From the cell containing the given text, extract its center point as [x, y] coordinate. 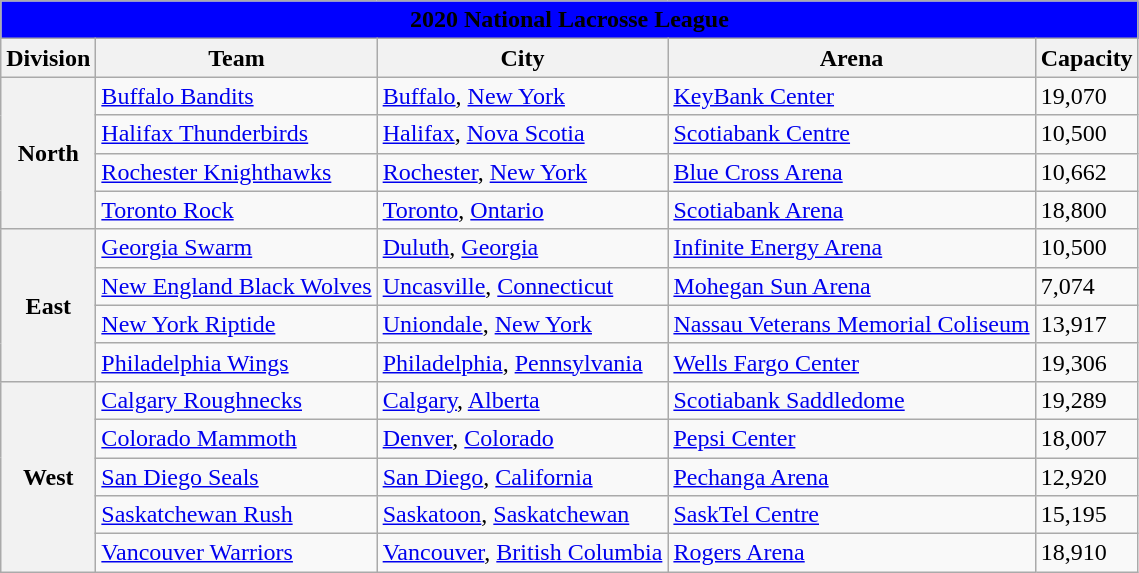
Toronto, Ontario [522, 210]
Infinite Energy Arena [852, 248]
7,074 [1086, 286]
Scotiabank Arena [852, 210]
Buffalo, New York [522, 96]
Georgia Swarm [236, 248]
SaskTel Centre [852, 515]
Nassau Veterans Memorial Coliseum [852, 324]
Team [236, 58]
Calgary Roughnecks [236, 400]
Blue Cross Arena [852, 172]
Division [48, 58]
Capacity [1086, 58]
Uncasville, Connecticut [522, 286]
Colorado Mammoth [236, 438]
Vancouver Warriors [236, 553]
10,662 [1086, 172]
Uniondale, New York [522, 324]
Scotiabank Centre [852, 134]
Saskatoon, Saskatchewan [522, 515]
Scotiabank Saddledome [852, 400]
Halifax Thunderbirds [236, 134]
Calgary, Alberta [522, 400]
18,800 [1086, 210]
19,289 [1086, 400]
Saskatchewan Rush [236, 515]
18,007 [1086, 438]
KeyBank Center [852, 96]
Philadelphia, Pennsylvania [522, 362]
15,195 [1086, 515]
Pepsi Center [852, 438]
New York Riptide [236, 324]
Rogers Arena [852, 553]
City [522, 58]
Halifax, Nova Scotia [522, 134]
North [48, 153]
East [48, 305]
San Diego, California [522, 477]
Buffalo Bandits [236, 96]
New England Black Wolves [236, 286]
19,070 [1086, 96]
Vancouver, British Columbia [522, 553]
Rochester Knighthawks [236, 172]
Toronto Rock [236, 210]
San Diego Seals [236, 477]
Mohegan Sun Arena [852, 286]
18,910 [1086, 553]
Pechanga Arena [852, 477]
13,917 [1086, 324]
Denver, Colorado [522, 438]
Philadelphia Wings [236, 362]
Arena [852, 58]
2020 National Lacrosse League [570, 20]
Rochester, New York [522, 172]
19,306 [1086, 362]
12,920 [1086, 477]
West [48, 476]
Wells Fargo Center [852, 362]
Duluth, Georgia [522, 248]
